Find where the given text appears and provide that cell's center as (X, Y) coordinate. 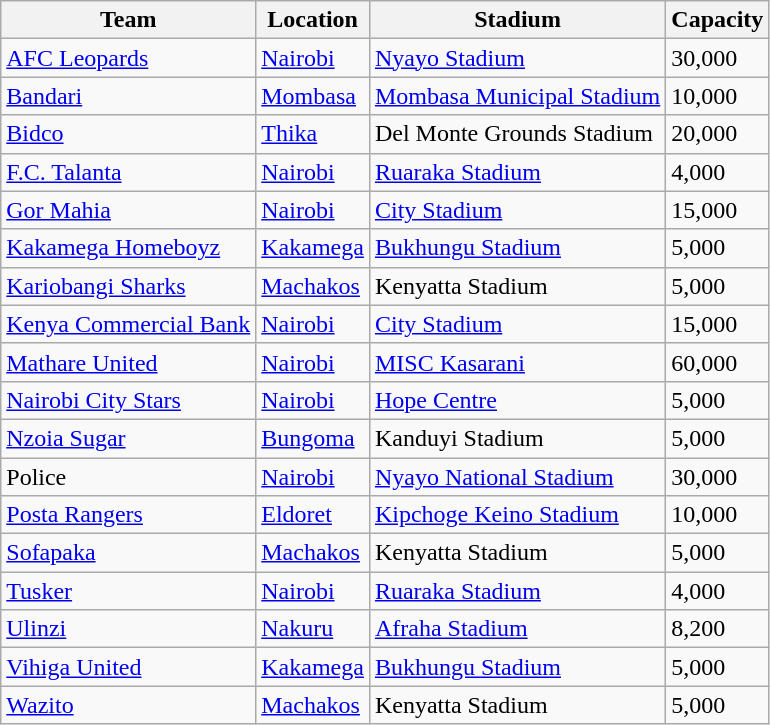
Kenya Commercial Bank (128, 324)
AFC Leopards (128, 58)
Location (313, 20)
Wazito (128, 705)
Posta Rangers (128, 515)
Tusker (128, 591)
Bandari (128, 96)
Nzoia Sugar (128, 438)
Mathare United (128, 362)
Bungoma (313, 438)
Eldoret (313, 515)
Del Monte Grounds Stadium (517, 134)
Gor Mahia (128, 210)
Kakamega Homeboyz (128, 248)
Team (128, 20)
Thika (313, 134)
Stadium (517, 20)
Ulinzi (128, 629)
Kariobangi Sharks (128, 286)
Hope Centre (517, 400)
Mombasa (313, 96)
Bidco (128, 134)
Kanduyi Stadium (517, 438)
Capacity (718, 20)
MISC Kasarani (517, 362)
F.C. Talanta (128, 172)
60,000 (718, 362)
Kipchoge Keino Stadium (517, 515)
Mombasa Municipal Stadium (517, 96)
Nakuru (313, 629)
8,200 (718, 629)
Nyayo National Stadium (517, 477)
Sofapaka (128, 553)
Nairobi City Stars (128, 400)
Afraha Stadium (517, 629)
Police (128, 477)
Nyayo Stadium (517, 58)
Vihiga United (128, 667)
20,000 (718, 134)
